Scan for the cell matching the given text and deliver its (X, Y) coordinate at center. 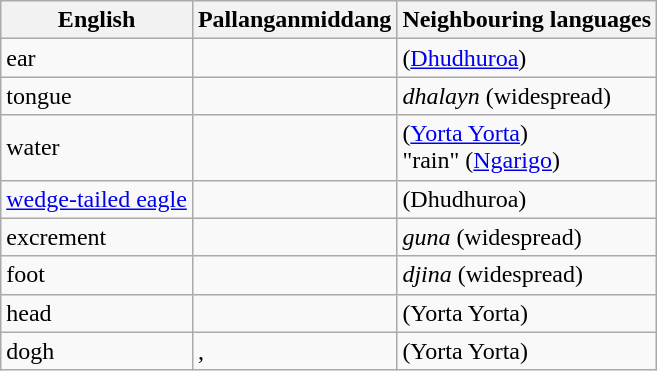
(Yorta Yorta) "rain" (Ngarigo) (527, 148)
dhalayn (widespread) (527, 96)
Neighbouring languages (527, 20)
, (294, 351)
foot (97, 275)
Pallanganmiddang (294, 20)
djina (widespread) (527, 275)
excrement (97, 237)
tongue (97, 96)
head (97, 313)
ear (97, 58)
English (97, 20)
dogh (97, 351)
guna (widespread) (527, 237)
wedge-tailed eagle (97, 199)
water (97, 148)
